Return [X, Y] of the center of cell containing provided text 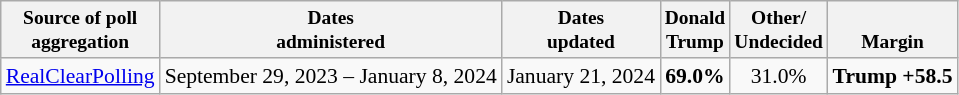
Datesadministered [331, 30]
Other/Undecided [779, 30]
Datesupdated [581, 30]
September 29, 2023 – January 8, 2024 [331, 76]
Margin [893, 30]
RealClearPolling [80, 76]
69.0% [695, 76]
Trump +58.5 [893, 76]
31.0% [779, 76]
DonaldTrump [695, 30]
Source of pollaggregation [80, 30]
January 21, 2024 [581, 76]
